Output the (x, y) coordinate of the center of the cell containing the given text.  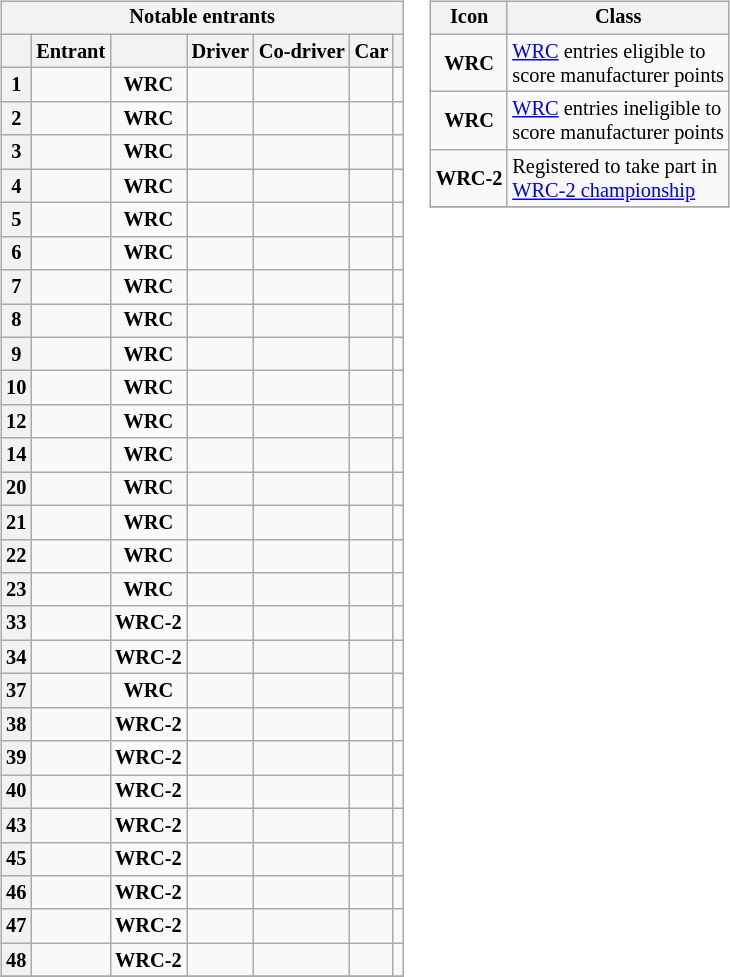
33 (16, 623)
WRC entries eligible toscore manufacturer points (618, 63)
38 (16, 724)
Notable entrants (202, 18)
Entrant (70, 51)
45 (16, 859)
23 (16, 590)
14 (16, 455)
9 (16, 354)
43 (16, 825)
Car (372, 51)
Class (618, 18)
7 (16, 287)
12 (16, 422)
Icon (469, 18)
20 (16, 489)
Registered to take part inWRC-2 championship (618, 179)
4 (16, 186)
2 (16, 119)
WRC entries ineligible toscore manufacturer points (618, 121)
37 (16, 691)
Co-driver (302, 51)
5 (16, 220)
1 (16, 85)
Driver (220, 51)
3 (16, 152)
47 (16, 926)
10 (16, 388)
6 (16, 253)
21 (16, 522)
22 (16, 556)
8 (16, 321)
34 (16, 657)
39 (16, 758)
48 (16, 960)
46 (16, 893)
40 (16, 792)
